Capture the cell that displays the provided text and extract its (x, y) central coordinate. 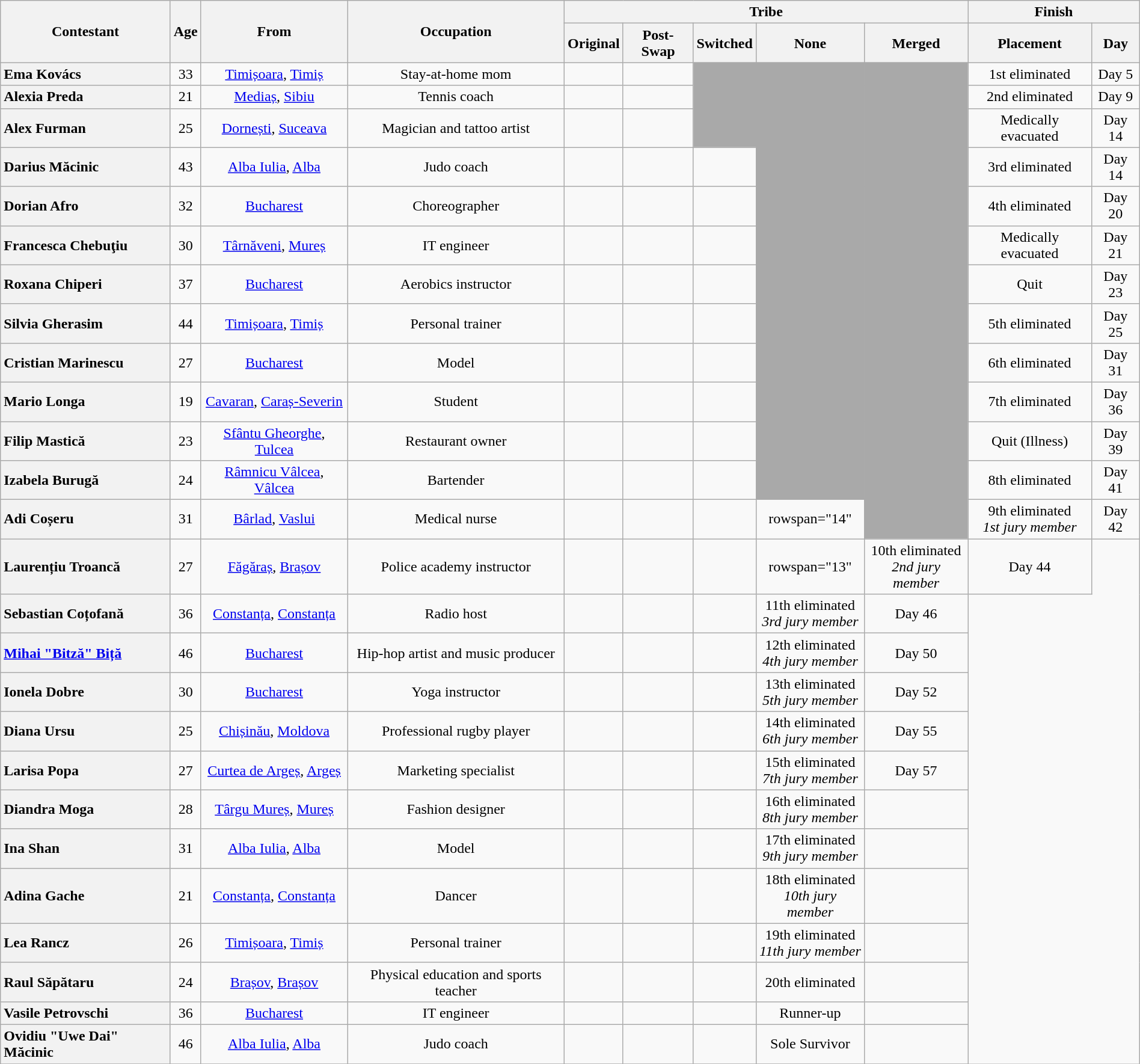
3rd eliminated (1030, 167)
Dancer (456, 896)
Adina Gache (85, 896)
11th eliminated 3rd jury member (810, 613)
Day 46 (916, 613)
Day 41 (1115, 480)
Day 42 (1115, 520)
Ovidiu "Uwe Dai" Măcinic (85, 1044)
rowspan="13" (810, 567)
7th eliminated (1030, 402)
20th eliminated (810, 982)
19 (185, 402)
Merged (916, 43)
Fashion designer (456, 810)
Ina Shan (85, 848)
23 (185, 440)
19th eliminated 11th jury member (810, 943)
Original (594, 43)
Quit (1030, 284)
Physical education and sports teacher (456, 982)
13th eliminated 5th jury member (810, 692)
9th eliminated 1st jury member (1030, 520)
Occupation (456, 31)
18th eliminated 10th jury member (810, 896)
12th eliminated 4th jury member (810, 653)
Larisa Popa (85, 770)
Diana Ursu (85, 731)
Silvia Gherasim (85, 324)
Izabela Burugă (85, 480)
43 (185, 167)
Day 44 (1030, 567)
Roxana Chiperi (85, 284)
None (810, 43)
Medical nurse (456, 520)
Cristian Marinescu (85, 362)
Târnăveni, Mureș (274, 245)
Adi Coșeru (85, 520)
Restaurant owner (456, 440)
Râmnicu Vâlcea, Vâlcea (274, 480)
Dorian Afro (85, 206)
Contestant (85, 31)
6th eliminated (1030, 362)
Filip Mastică (85, 440)
Day 21 (1115, 245)
Alex Furman (85, 128)
Day 57 (916, 770)
Magician and tattoo artist (456, 128)
Brașov, Brașov (274, 982)
5th eliminated (1030, 324)
Făgăraș, Brașov (274, 567)
14th eliminated 6th jury member (810, 731)
Lea Rancz (85, 943)
37 (185, 284)
Day 52 (916, 692)
Dornești, Suceava (274, 128)
Yoga instructor (456, 692)
Sebastian Coțofană (85, 613)
Ema Kovács (85, 74)
Day 36 (1115, 402)
Police academy instructor (456, 567)
Switched (725, 43)
Post-Swap (658, 43)
Day 50 (916, 653)
Hip-hop artist and music producer (456, 653)
Tribe (766, 12)
Day 31 (1115, 362)
8th eliminated (1030, 480)
Day 20 (1115, 206)
From (274, 31)
Professional rugby player (456, 731)
Day 39 (1115, 440)
Alexia Preda (85, 97)
Darius Măcinic (85, 167)
Diandra Moga (85, 810)
26 (185, 943)
Chișinău, Moldova (274, 731)
28 (185, 810)
Stay-at-home mom (456, 74)
Curtea de Argeș, Argeș (274, 770)
Aerobics instructor (456, 284)
Bârlad, Vaslui (274, 520)
Day 5 (1115, 74)
Tennis coach (456, 97)
16th eliminated 8th jury member (810, 810)
Mediaș, Sibiu (274, 97)
33 (185, 74)
Raul Săpătaru (85, 982)
Marketing specialist (456, 770)
Cavaran, Caraș-Severin (274, 402)
44 (185, 324)
Quit (Illness) (1030, 440)
2nd eliminated (1030, 97)
Francesca Chebuţiu (85, 245)
Day 9 (1115, 97)
32 (185, 206)
1st eliminated (1030, 74)
Ionela Dobre (85, 692)
Placement (1030, 43)
Vasile Petrovschi (85, 1013)
Finish (1054, 12)
Age (185, 31)
Mario Longa (85, 402)
Bartender (456, 480)
Sfântu Gheorghe, Tulcea (274, 440)
Runner-up (810, 1013)
rowspan="14" (810, 520)
Târgu Mureș, Mureș (274, 810)
Day (1115, 43)
Choreographer (456, 206)
Laurențiu Troancă (85, 567)
10th eliminated 2nd jury member (916, 567)
17th eliminated 9th jury member (810, 848)
Day 55 (916, 731)
15th eliminated 7th jury member (810, 770)
Day 23 (1115, 284)
4th eliminated (1030, 206)
Mihai "Bitză" Biță (85, 653)
Sole Survivor (810, 1044)
Day 25 (1115, 324)
Radio host (456, 613)
Student (456, 402)
